Identify which cell holds the provided text, then report its [x, y] central coordinate. 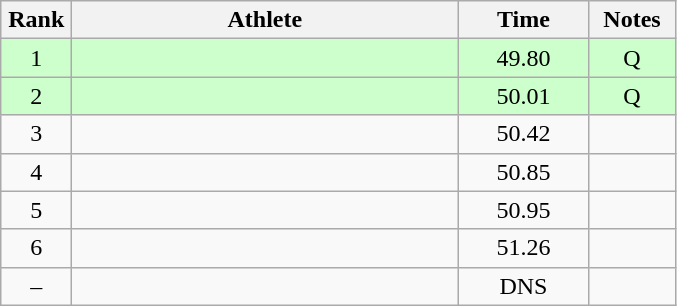
Athlete [265, 20]
2 [36, 96]
Time [524, 20]
49.80 [524, 58]
DNS [524, 286]
51.26 [524, 248]
Rank [36, 20]
50.42 [524, 134]
Notes [632, 20]
50.01 [524, 96]
– [36, 286]
1 [36, 58]
50.85 [524, 172]
50.95 [524, 210]
5 [36, 210]
4 [36, 172]
3 [36, 134]
6 [36, 248]
